Identify which cell holds the provided text, then report its (x, y) central coordinate. 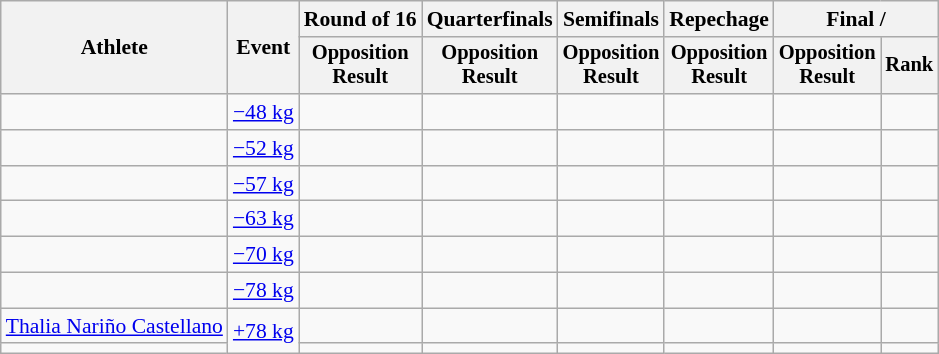
Semifinals (612, 19)
−48 kg (264, 112)
Athlete (114, 48)
Repechage (719, 19)
Rank (909, 66)
Quarterfinals (490, 19)
−57 kg (264, 184)
−70 kg (264, 255)
−52 kg (264, 148)
Round of 16 (360, 19)
Thalia Nariño Castellano (114, 326)
+78 kg (264, 331)
Event (264, 48)
−78 kg (264, 291)
−63 kg (264, 219)
Final / (856, 19)
